Find where the given text appears and provide that cell's center as [x, y] coordinate. 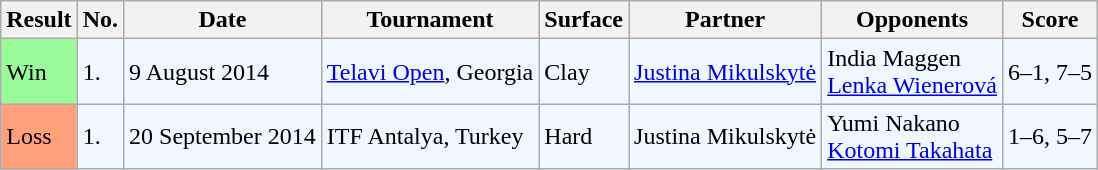
Opponents [912, 20]
Surface [584, 20]
20 September 2014 [223, 136]
Win [39, 72]
6–1, 7–5 [1050, 72]
1–6, 5–7 [1050, 136]
Tournament [430, 20]
Clay [584, 72]
Telavi Open, Georgia [430, 72]
ITF Antalya, Turkey [430, 136]
Hard [584, 136]
Yumi Nakano Kotomi Takahata [912, 136]
Date [223, 20]
Score [1050, 20]
Partner [726, 20]
Loss [39, 136]
Result [39, 20]
India Maggen Lenka Wienerová [912, 72]
No. [100, 20]
9 August 2014 [223, 72]
